Return the (X, Y) coordinate for the center point of the cell that contains the specified text.  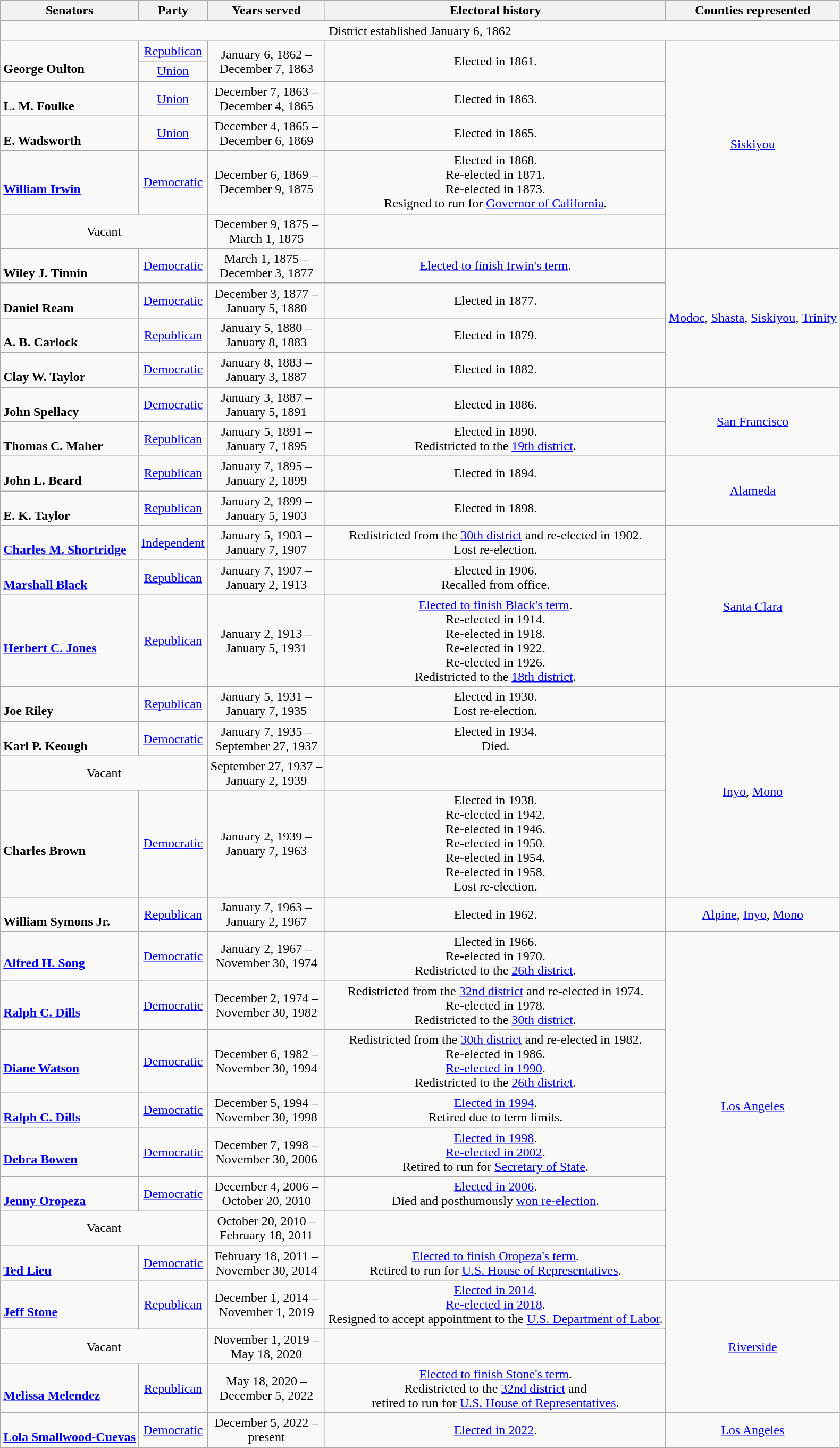
Lola Smallwood-Cuevas (70, 1430)
December 6, 1869 – December 9, 1875 (266, 182)
December 5, 2022 – present (266, 1430)
Electoral history (495, 11)
March 1, 1875 – December 3, 1877 (266, 266)
Elected in 1865. (495, 133)
January 2, 1939 – January 7, 1963 (266, 844)
Diane Watson (70, 1061)
January 5, 1931 – January 7, 1935 (266, 704)
May 18, 2020 – December 5, 2022 (266, 1388)
E. Wadsworth (70, 133)
Daniel Ream (70, 300)
January 5, 1891 – January 7, 1895 (266, 439)
December 3, 1877 – January 5, 1880 (266, 300)
L. M. Foulke (70, 99)
Elected in 1877. (495, 300)
January 7, 1907 – January 2, 1913 (266, 578)
Alameda (753, 491)
Elected in 1898. (495, 509)
December 6, 1982 – November 30, 1994 (266, 1061)
February 18, 2011 – November 30, 2014 (266, 1263)
November 1, 2019 – May 18, 2020 (266, 1347)
Elected in 1863. (495, 99)
William Irwin (70, 182)
Thomas C. Maher (70, 439)
Marshall Black (70, 578)
A. B. Carlock (70, 335)
Senators (70, 11)
Clay W. Taylor (70, 369)
Debra Bowen (70, 1152)
Redistricted from the 30th district and re-elected in 1902. Lost re-election. (495, 543)
Years served (266, 11)
Herbert C. Jones (70, 640)
Jeff Stone (70, 1305)
December 2, 1974 – November 30, 1982 (266, 1005)
Elected in 2006. Died and posthumously won re-election. (495, 1194)
Alpine, Inyo, Mono (753, 914)
Counties represented (753, 11)
December 7, 1998 – November 30, 2006 (266, 1152)
December 1, 2014 – November 1, 2019 (266, 1305)
Redistricted from the 32nd district and re-elected in 1974. Re-elected in 1978. Redistricted to the 30th district. (495, 1005)
Elected in 2022. (495, 1430)
January 5, 1880 – January 8, 1883 (266, 335)
Independent (173, 543)
January 2, 1913 – January 5, 1931 (266, 640)
Charles Brown (70, 844)
December 4, 1865 – December 6, 1869 (266, 133)
January 2, 1899 – January 5, 1903 (266, 509)
Elected in 1906. Recalled from office. (495, 578)
Jenny Oropeza (70, 1194)
John Spellacy (70, 404)
Modoc, Shasta, Siskiyou, Trinity (753, 318)
January 7, 1963 – January 2, 1967 (266, 914)
E. K. Taylor (70, 509)
Elected to finish Irwin's term. (495, 266)
January 7, 1895 – January 2, 1899 (266, 473)
Elected in 1966. Re-elected in 1970. Redistricted to the 26th district. (495, 956)
Elected in 1861. (495, 61)
Inyo, Mono (753, 792)
Ted Lieu (70, 1263)
Elected in 1962. (495, 914)
Riverside (753, 1347)
Elected to finish Black's term. Re-elected in 1914. Re-elected in 1918. Re-elected in 1922. Re-elected in 1926. Redistricted to the 18th district. (495, 640)
District established January 6, 1862 (420, 31)
Elected in 1998. Re-elected in 2002. Retired to run for Secretary of State. (495, 1152)
Melissa Melendez (70, 1388)
Elected in 1934. Died. (495, 738)
January 3, 1887 – January 5, 1891 (266, 404)
Elected in 1882. (495, 369)
January 5, 1903 – January 7, 1907 (266, 543)
January 6, 1862 – December 7, 1863 (266, 61)
John L. Beard (70, 473)
Elected to finish Stone's term. Redistricted to the 32nd district and retired to run for U.S. House of Representatives. (495, 1388)
January 7, 1935 – September 27, 1937 (266, 738)
Santa Clara (753, 606)
January 8, 1883 – January 3, 1887 (266, 369)
Party (173, 11)
Elected to finish Oropeza's term. Retired to run for U.S. House of Representatives. (495, 1263)
Elected in 1994. Retired due to term limits. (495, 1110)
Elected in 1868. Re-elected in 1871. Re-elected in 1873. Resigned to run for Governor of California. (495, 182)
December 9, 1875 – March 1, 1875 (266, 231)
William Symons Jr. (70, 914)
Elected in 1890. Redistricted to the 19th district. (495, 439)
Elected in 1930. Lost re-election. (495, 704)
September 27, 1937 – January 2, 1939 (266, 773)
December 4, 2006 – October 20, 2010 (266, 1194)
San Francisco (753, 422)
Elected in 1894. (495, 473)
Charles M. Shortridge (70, 543)
Alfred H. Song (70, 956)
Elected in 1886. (495, 404)
Karl P. Keough (70, 738)
Elected in 1938. Re-elected in 1942. Re-elected in 1946. Re-elected in 1950. Re-elected in 1954. Re-elected in 1958. Lost re-election. (495, 844)
Wiley J. Tinnin (70, 266)
Elected in 1879. (495, 335)
Joe Riley (70, 704)
December 7, 1863 – December 4, 1865 (266, 99)
Redistricted from the 30th district and re-elected in 1982. Re-elected in 1986. Re-elected in 1990. Redistricted to the 26th district. (495, 1061)
George Oulton (70, 61)
October 20, 2010 – February 18, 2011 (266, 1229)
December 5, 1994 – November 30, 1998 (266, 1110)
January 2, 1967 – November 30, 1974 (266, 956)
Siskiyou (753, 145)
Elected in 2014. Re-elected in 2018. Resigned to accept appointment to the U.S. Department of Labor. (495, 1305)
